Scan for the cell matching the given text and deliver its (X, Y) coordinate at center. 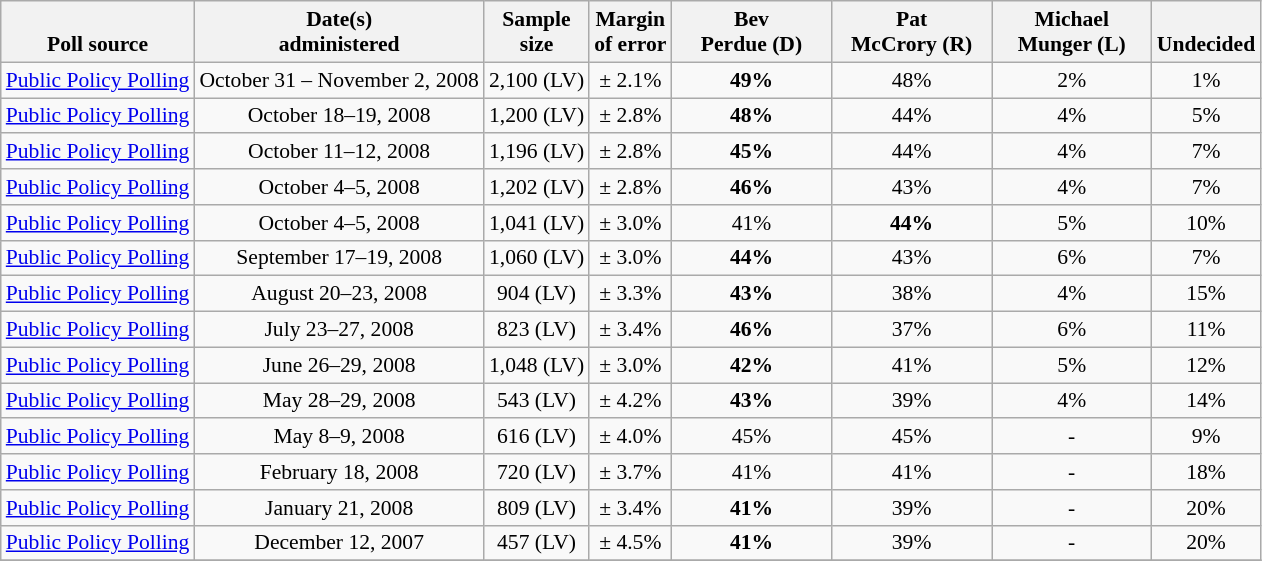
616 (LV) (536, 437)
January 21, 2008 (339, 508)
9% (1206, 437)
1,041 (LV) (536, 223)
2,100 (LV) (536, 80)
823 (LV) (536, 330)
October 18–19, 2008 (339, 116)
720 (LV) (536, 472)
904 (LV) (536, 294)
49% (751, 80)
Poll source (98, 32)
1,196 (LV) (536, 152)
October 31 – November 2, 2008 (339, 80)
± 2.1% (630, 80)
Samplesize (536, 32)
Date(s)administered (339, 32)
PatMcCrory (R) (912, 32)
June 26–29, 2008 (339, 365)
December 12, 2007 (339, 543)
August 20–23, 2008 (339, 294)
± 4.2% (630, 401)
543 (LV) (536, 401)
1% (1206, 80)
10% (1206, 223)
February 18, 2008 (339, 472)
1,202 (LV) (536, 187)
September 17–19, 2008 (339, 258)
1,200 (LV) (536, 116)
457 (LV) (536, 543)
MichaelMunger (L) (1072, 32)
Undecided (1206, 32)
October 11–12, 2008 (339, 152)
May 28–29, 2008 (339, 401)
± 4.0% (630, 437)
BevPerdue (D) (751, 32)
12% (1206, 365)
18% (1206, 472)
1,048 (LV) (536, 365)
2% (1072, 80)
± 3.7% (630, 472)
1,060 (LV) (536, 258)
11% (1206, 330)
± 3.3% (630, 294)
38% (912, 294)
Marginof error (630, 32)
14% (1206, 401)
July 23–27, 2008 (339, 330)
42% (751, 365)
May 8–9, 2008 (339, 437)
37% (912, 330)
± 4.5% (630, 543)
809 (LV) (536, 508)
15% (1206, 294)
